Identify which cell holds the provided text, then report its (X, Y) central coordinate. 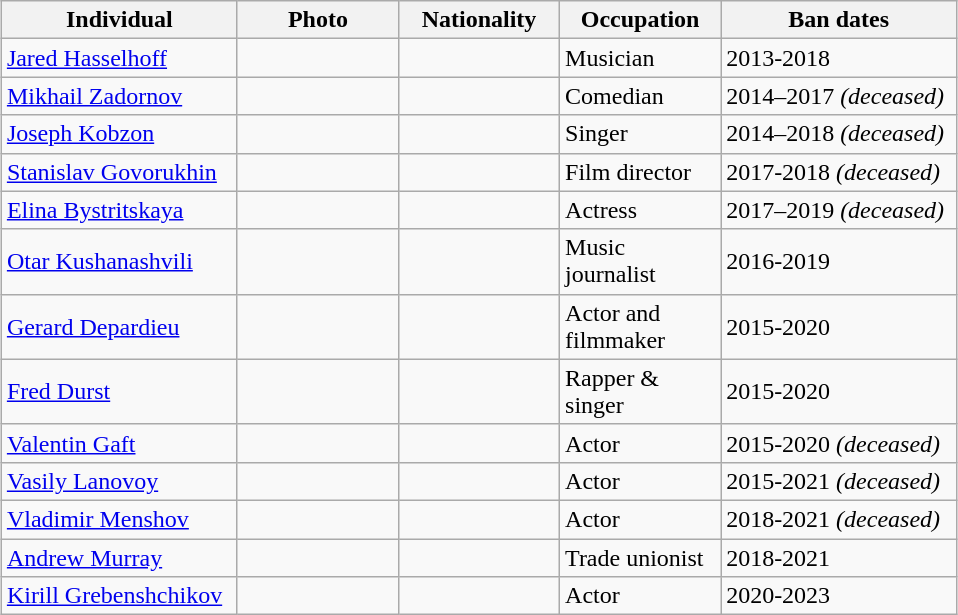
2018-2021 (deceased) (839, 519)
Stanislav Govorukhin (119, 172)
Otar Kushanashvili (119, 262)
Vladimir Menshov (119, 519)
Trade unionist (640, 557)
Musician (640, 58)
Vasily Lanovoy (119, 481)
Comedian (640, 96)
Elina Bystritskaya (119, 210)
Joseph Kobzon (119, 134)
2017-2018 (deceased) (839, 172)
Fred Durst (119, 392)
2014–2017 (deceased) (839, 96)
Rapper & singer (640, 392)
2015-2021 (deceased) (839, 481)
Music journalist (640, 262)
Mikhail Zadornov (119, 96)
Photo (318, 20)
Kirill Grebenshchikov (119, 596)
Actress (640, 210)
Occupation (640, 20)
2020-2023 (839, 596)
2014–2018 (deceased) (839, 134)
2013-2018 (839, 58)
2016-2019 (839, 262)
Ban dates (839, 20)
2015-2020 (deceased) (839, 443)
Valentin Gaft (119, 443)
Nationality (478, 20)
Jared Hasselhoff (119, 58)
Andrew Murray (119, 557)
2017–2019 (deceased) (839, 210)
Singer (640, 134)
2018-2021 (839, 557)
Gerard Depardieu (119, 326)
Actor and filmmaker (640, 326)
Film director (640, 172)
Individual (119, 20)
